Return the [x, y] coordinate for the center point of the cell that contains the specified text.  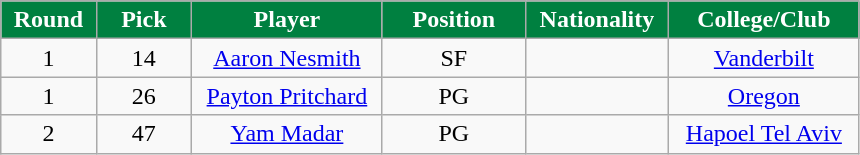
College/Club [764, 20]
Pick [144, 20]
2 [48, 134]
SF [454, 58]
Aaron Nesmith [288, 58]
26 [144, 96]
Round [48, 20]
Nationality [596, 20]
Hapoel Tel Aviv [764, 134]
Position [454, 20]
Player [288, 20]
Payton Pritchard [288, 96]
Oregon [764, 96]
Yam Madar [288, 134]
14 [144, 58]
47 [144, 134]
Vanderbilt [764, 58]
